Find where the given text appears and provide that cell's center as [X, Y] coordinate. 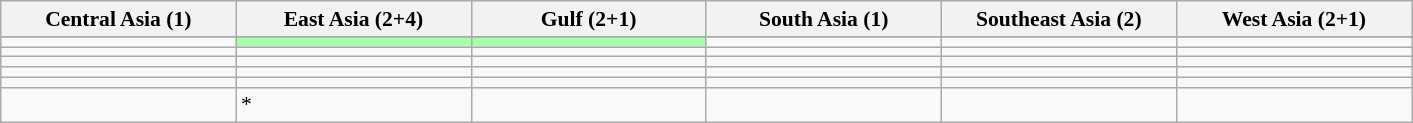
West Asia (2+1) [1294, 19]
Gulf (2+1) [588, 19]
* [354, 105]
Central Asia (1) [118, 19]
East Asia (2+4) [354, 19]
Southeast Asia (2) [1058, 19]
South Asia (1) [824, 19]
